Find where the given text appears and provide that cell's center as (x, y) coordinate. 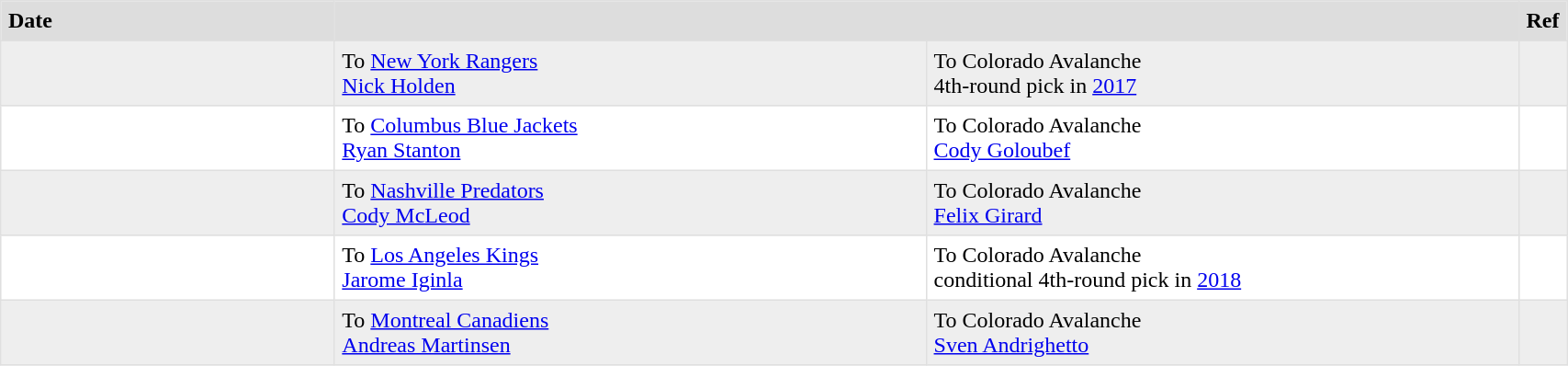
To Montreal CanadiensAndreas Martinsen (630, 332)
Ref (1542, 21)
To Nashville PredatorsCody McLeod (630, 202)
To Colorado AvalancheCody Goloubef (1222, 138)
To Los Angeles KingsJarome Iginla (630, 268)
To Colorado AvalancheFelix Girard (1222, 202)
To Columbus Blue JacketsRyan Stanton (630, 138)
To Colorado AvalancheSven Andrighetto (1222, 332)
Date (167, 21)
To New York RangersNick Holden (630, 73)
To Colorado Avalanche4th-round pick in 2017 (1222, 73)
To Colorado Avalancheconditional 4th-round pick in 2018 (1222, 268)
